Scan for the cell matching the given text and deliver its (X, Y) coordinate at center. 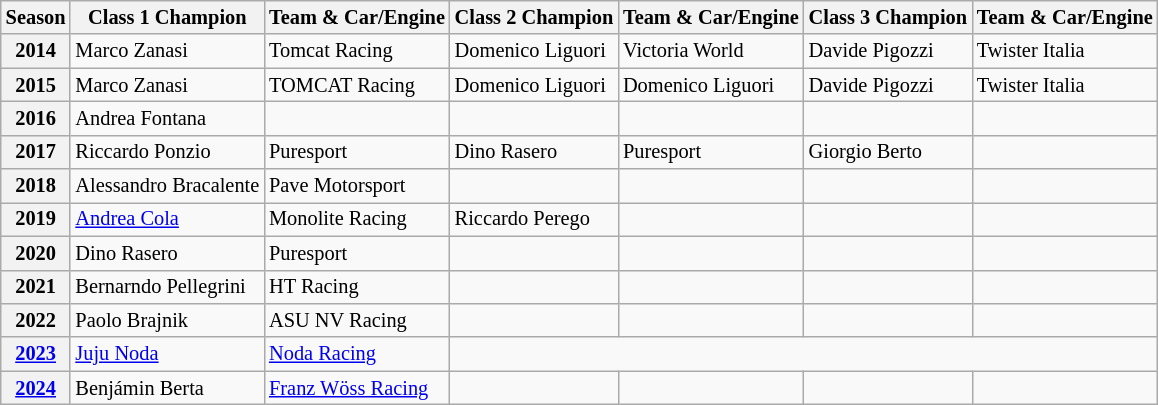
HT Racing (357, 287)
Riccardo Ponzio (167, 152)
2015 (36, 85)
Giorgio Berto (888, 152)
Juju Noda (167, 354)
2016 (36, 118)
Monolite Racing (357, 219)
ASU NV Racing (357, 320)
2019 (36, 219)
Andrea Cola (167, 219)
Paolo Brajnik (167, 320)
2022 (36, 320)
Victoria World (711, 51)
Franz Wöss Racing (357, 388)
TOMCAT Racing (357, 85)
Class 2 Champion (534, 17)
Noda Racing (357, 354)
2014 (36, 51)
Benjámin Berta (167, 388)
Bernarndo Pellegrini (167, 287)
Pave Motorsport (357, 186)
2017 (36, 152)
Tomcat Racing (357, 51)
2023 (36, 354)
2018 (36, 186)
Season (36, 17)
Class 3 Champion (888, 17)
Alessandro Bracalente (167, 186)
Riccardo Perego (534, 219)
2020 (36, 253)
2021 (36, 287)
Andrea Fontana (167, 118)
2024 (36, 388)
Class 1 Champion (167, 17)
